Return (x, y) of the center of cell containing provided text 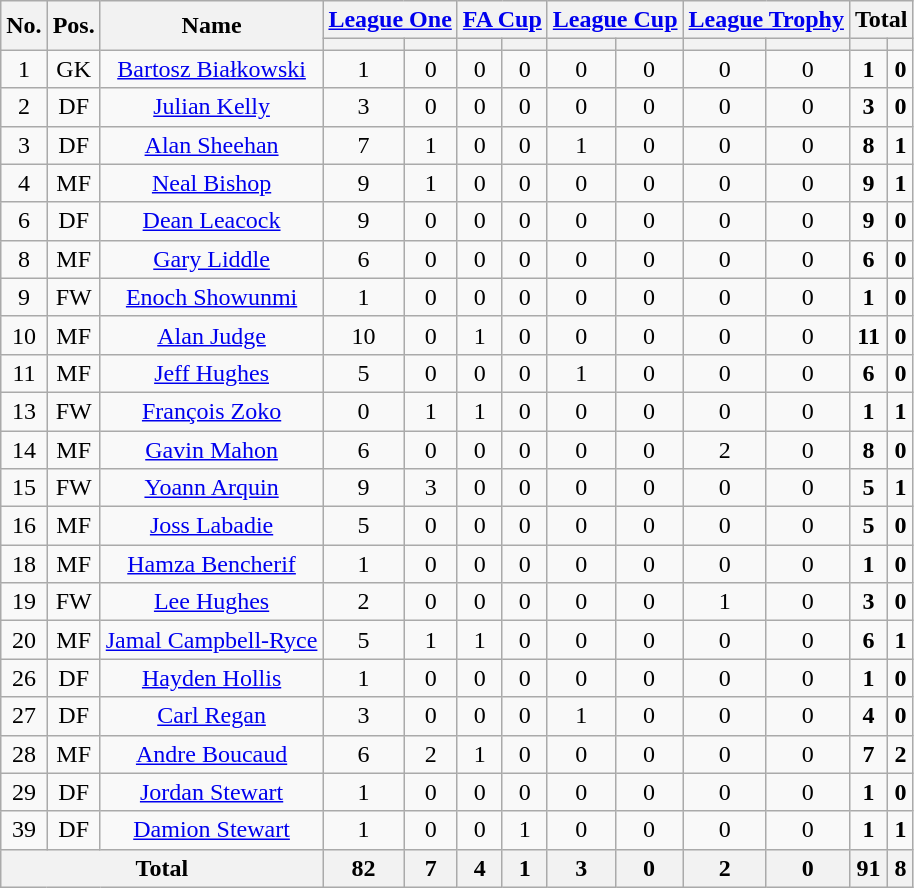
Gavin Mahon (212, 449)
Enoch Showunmi (212, 297)
20 (24, 640)
Gary Liddle (212, 259)
29 (24, 792)
26 (24, 678)
Joss Labadie (212, 526)
Hamza Bencherif (212, 564)
82 (364, 868)
Yoann Arquin (212, 488)
FA Cup (502, 20)
28 (24, 754)
François Zoko (212, 411)
Dean Leacock (212, 221)
Hayden Hollis (212, 678)
Jordan Stewart (212, 792)
Julian Kelly (212, 107)
39 (24, 830)
14 (24, 449)
GK (74, 69)
No. (24, 26)
League Cup (615, 20)
Carl Regan (212, 716)
13 (24, 411)
16 (24, 526)
Neal Bishop (212, 183)
Bartosz Białkowski (212, 69)
19 (24, 602)
Andre Boucaud (212, 754)
91 (868, 868)
Pos. (74, 26)
League One (390, 20)
Alan Sheehan (212, 145)
League Trophy (766, 20)
Damion Stewart (212, 830)
Alan Judge (212, 335)
27 (24, 716)
Jamal Campbell-Ryce (212, 640)
18 (24, 564)
15 (24, 488)
Lee Hughes (212, 602)
Jeff Hughes (212, 373)
Name (212, 26)
